Extract the [x, y] coordinate from the center of the cell holding the provided text.  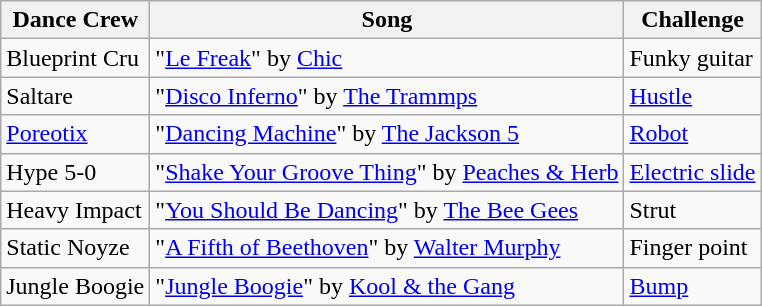
Funky guitar [692, 58]
Robot [692, 134]
Static Noyze [76, 248]
Song [387, 20]
Electric slide [692, 172]
"Dancing Machine" by The Jackson 5 [387, 134]
Challenge [692, 20]
Dance Crew [76, 20]
"You Should Be Dancing" by The Bee Gees [387, 210]
"A Fifth of Beethoven" by Walter Murphy [387, 248]
Saltare [76, 96]
Heavy Impact [76, 210]
Hustle [692, 96]
"Disco Inferno" by The Trammps [387, 96]
Finger point [692, 248]
"Shake Your Groove Thing" by Peaches & Herb [387, 172]
Hype 5-0 [76, 172]
"Jungle Boogie" by Kool & the Gang [387, 286]
Blueprint Cru [76, 58]
Strut [692, 210]
Poreotix [76, 134]
Bump [692, 286]
Jungle Boogie [76, 286]
"Le Freak" by Chic [387, 58]
